Extract the (x, y) coordinate from the center of the cell holding the provided text.  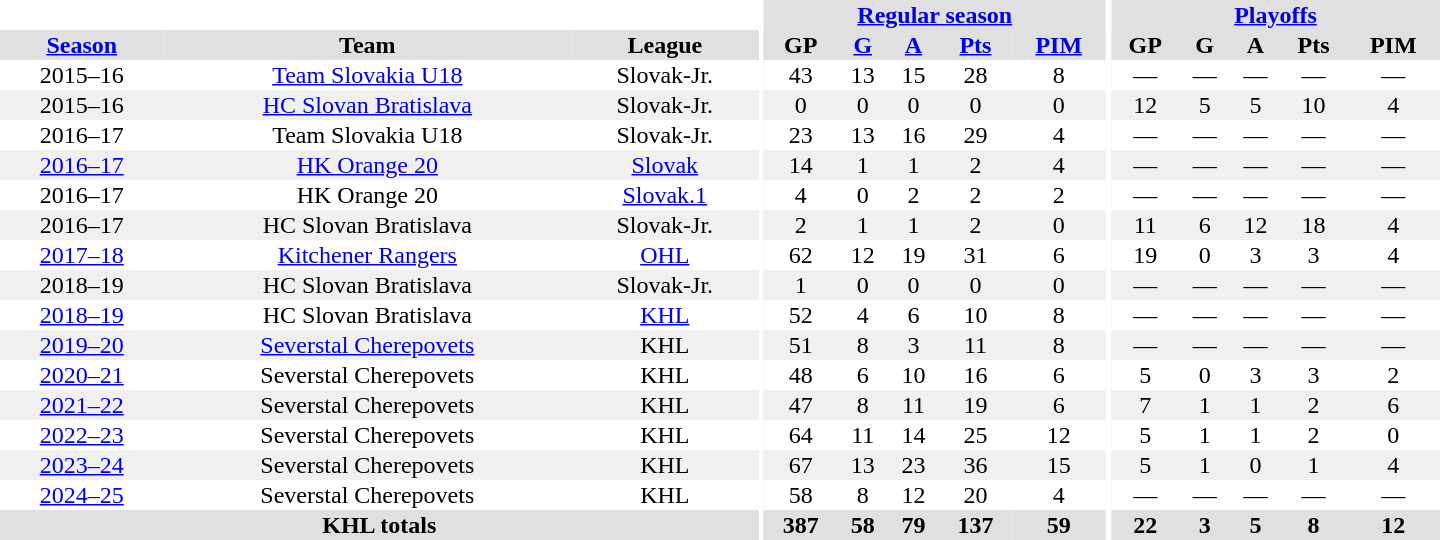
62 (800, 255)
2022–23 (82, 435)
Kitchener Rangers (367, 255)
Slovak (664, 165)
51 (800, 345)
64 (800, 435)
43 (800, 75)
48 (800, 375)
2024–25 (82, 495)
Season (82, 45)
25 (976, 435)
2020–21 (82, 375)
387 (800, 525)
79 (914, 525)
22 (1145, 525)
137 (976, 525)
2021–22 (82, 405)
36 (976, 465)
47 (800, 405)
31 (976, 255)
18 (1314, 225)
7 (1145, 405)
League (664, 45)
2017–18 (82, 255)
Regular season (934, 15)
20 (976, 495)
2019–20 (82, 345)
Team (367, 45)
2023–24 (82, 465)
52 (800, 315)
67 (800, 465)
Playoffs (1276, 15)
28 (976, 75)
29 (976, 135)
KHL totals (379, 525)
OHL (664, 255)
59 (1058, 525)
Slovak.1 (664, 195)
